Find where the given text appears and provide that cell's center as [X, Y] coordinate. 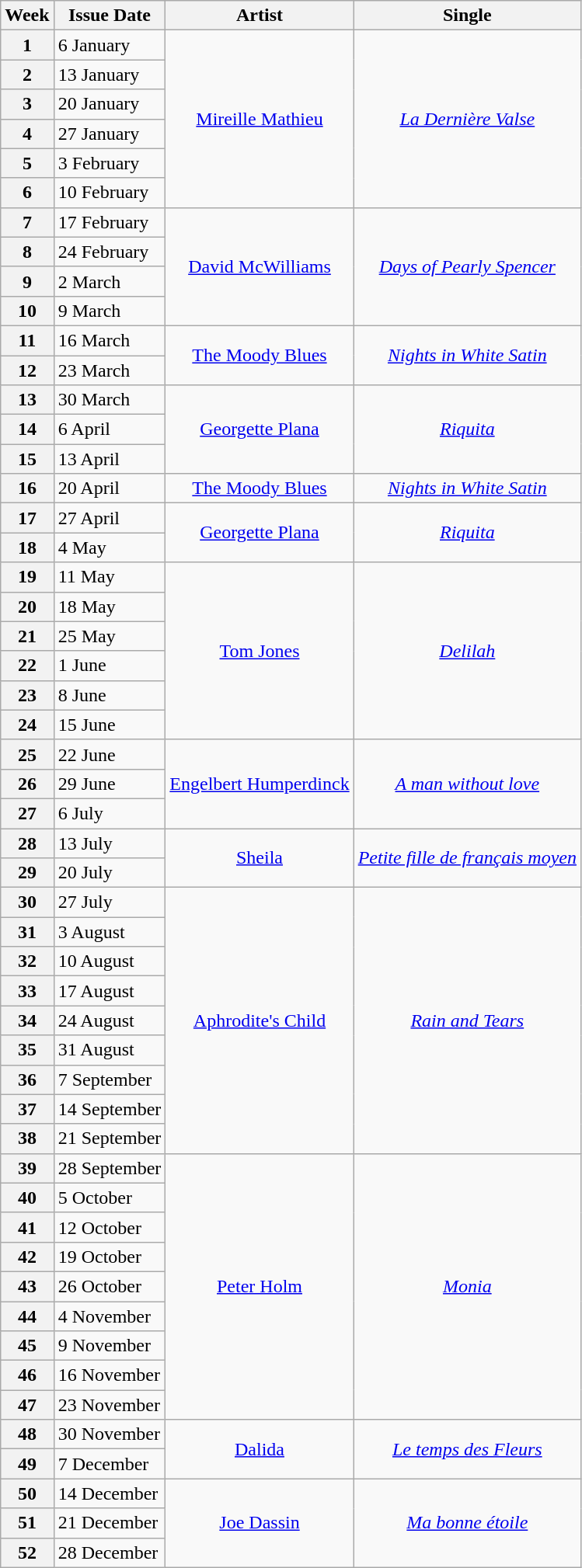
6 April [110, 429]
33 [27, 991]
27 January [110, 134]
6 January [110, 45]
4 [27, 134]
24 [27, 725]
Dalida [260, 1449]
31 August [110, 1050]
13 July [110, 843]
20 January [110, 104]
5 [27, 163]
7 September [110, 1080]
10 August [110, 961]
3 February [110, 163]
20 [27, 607]
34 [27, 1020]
23 November [110, 1405]
Single [467, 16]
22 [27, 666]
14 [27, 429]
Issue Date [110, 16]
1 June [110, 666]
12 [27, 370]
40 [27, 1198]
42 [27, 1257]
Monia [467, 1286]
15 [27, 459]
2 March [110, 281]
24 August [110, 1020]
4 November [110, 1316]
2 [27, 75]
11 May [110, 577]
6 [27, 193]
17 February [110, 222]
32 [27, 961]
Delilah [467, 651]
A man without love [467, 784]
11 [27, 340]
35 [27, 1050]
36 [27, 1080]
18 May [110, 607]
13 January [110, 75]
Engelbert Humperdinck [260, 784]
3 August [110, 932]
37 [27, 1109]
24 February [110, 252]
Aphrodite's Child [260, 1020]
La Dernière Valse [467, 119]
22 June [110, 754]
23 March [110, 370]
Artist [260, 16]
8 June [110, 695]
52 [27, 1552]
26 [27, 784]
27 [27, 813]
Days of Pearly Spencer [467, 266]
30 March [110, 400]
9 November [110, 1346]
18 [27, 548]
23 [27, 695]
30 November [110, 1434]
28 [27, 843]
30 [27, 902]
16 March [110, 340]
Peter Holm [260, 1286]
16 November [110, 1375]
Mireille Mathieu [260, 119]
17 August [110, 991]
19 October [110, 1257]
27 July [110, 902]
29 June [110, 784]
10 February [110, 193]
39 [27, 1168]
Petite fille de français moyen [467, 857]
Rain and Tears [467, 1020]
21 December [110, 1523]
David McWilliams [260, 266]
Week [27, 16]
38 [27, 1139]
48 [27, 1434]
43 [27, 1286]
29 [27, 873]
49 [27, 1464]
17 [27, 518]
47 [27, 1405]
6 July [110, 813]
28 September [110, 1168]
Sheila [260, 857]
1 [27, 45]
27 April [110, 518]
20 April [110, 488]
13 [27, 400]
45 [27, 1346]
50 [27, 1493]
51 [27, 1523]
9 March [110, 311]
4 May [110, 548]
Le temps des Fleurs [467, 1449]
21 September [110, 1139]
14 December [110, 1493]
9 [27, 281]
3 [27, 104]
12 October [110, 1227]
Tom Jones [260, 651]
25 May [110, 636]
26 October [110, 1286]
31 [27, 932]
10 [27, 311]
7 [27, 222]
28 December [110, 1552]
13 April [110, 459]
14 September [110, 1109]
8 [27, 252]
44 [27, 1316]
16 [27, 488]
7 December [110, 1464]
25 [27, 754]
41 [27, 1227]
46 [27, 1375]
5 October [110, 1198]
Ma bonne étoile [467, 1523]
Joe Dassin [260, 1523]
20 July [110, 873]
15 June [110, 725]
19 [27, 577]
21 [27, 636]
